Output the (x, y) coordinate of the center of the cell containing the given text.  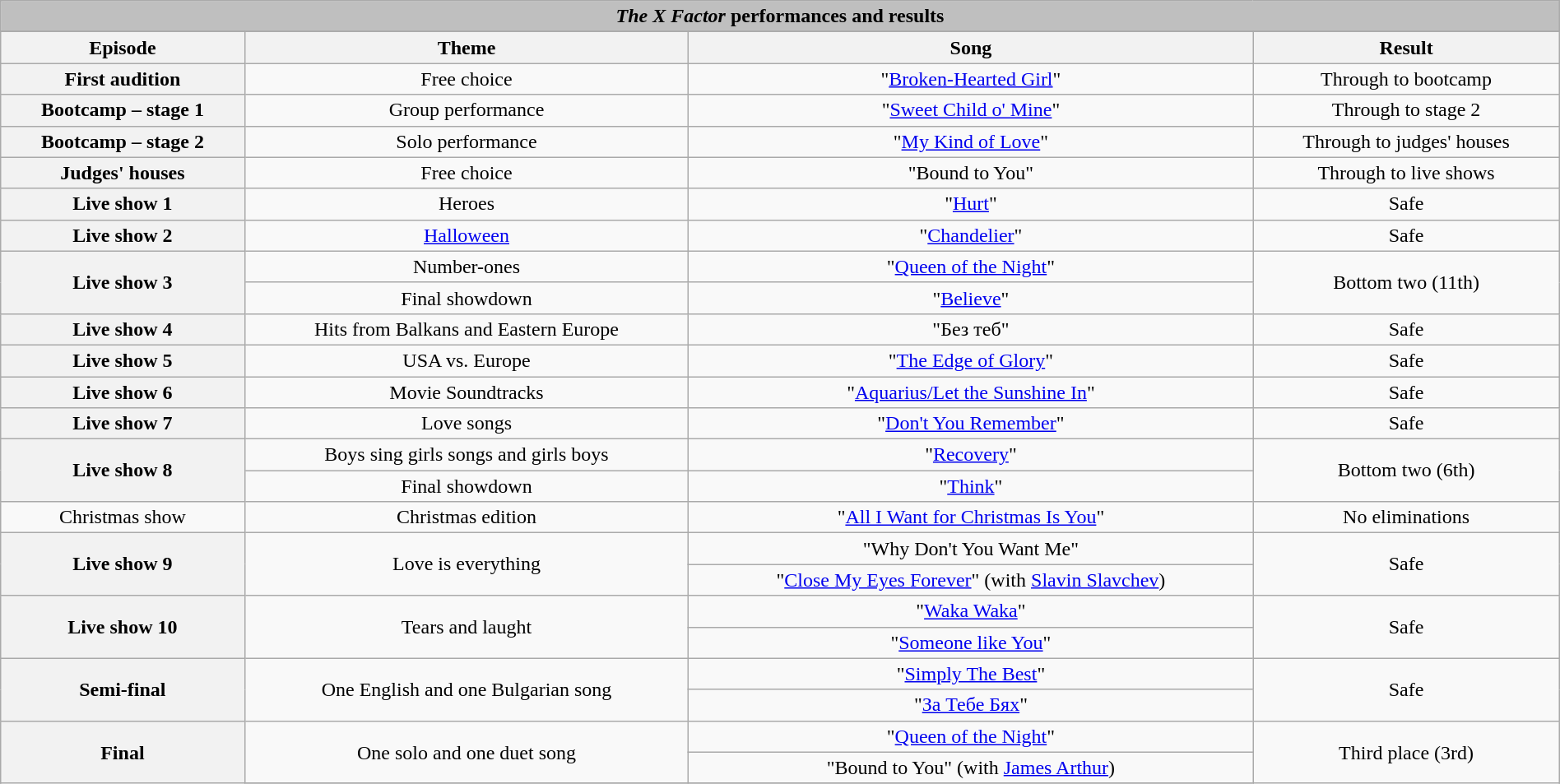
Halloween (467, 235)
Live show 1 (123, 204)
"Bound to You" (with James Arthur) (971, 768)
"Hurt" (971, 204)
Live show 6 (123, 392)
Episode (123, 48)
"Someone like You" (971, 643)
No eliminations (1406, 517)
"All I Want for Christmas Is You" (971, 517)
Live show 2 (123, 235)
One English and one Bulgarian song (467, 689)
"Waka Waka" (971, 611)
Movie Soundtracks (467, 392)
Through to bootcamp (1406, 79)
Live show 4 (123, 329)
Theme (467, 48)
Live show 5 (123, 360)
Bottom two (6th) (1406, 471)
Live show 8 (123, 471)
"Aquarius/Let the Sunshine In" (971, 392)
Bootcamp – stage 1 (123, 110)
"Chandelier" (971, 235)
Bottom two (11th) (1406, 282)
Christmas edition (467, 517)
Tears and laught (467, 627)
Christmas show (123, 517)
Boys sing girls songs and girls boys (467, 455)
Song (971, 48)
Love is everything (467, 564)
Live show 7 (123, 424)
USA vs. Europe (467, 360)
Judges' houses (123, 173)
Semi-final (123, 689)
Heroes (467, 204)
Third place (3rd) (1406, 752)
"Simply The Best" (971, 674)
"Без теб" (971, 329)
Group performance (467, 110)
Bootcamp – stage 2 (123, 141)
"Believe" (971, 298)
The X Factor performances and results (780, 16)
Through to live shows (1406, 173)
Hits from Balkans and Eastern Europe (467, 329)
One solo and one duet song (467, 752)
"Why Don't You Want Me" (971, 549)
Love songs (467, 424)
"Think" (971, 486)
"Broken-Hearted Girl" (971, 79)
"My Kind of Love" (971, 141)
"За Тебе Бях" (971, 705)
Solo performance (467, 141)
Live show 10 (123, 627)
"The Edge of Glory" (971, 360)
"Sweet Child o' Mine" (971, 110)
First audition (123, 79)
Final (123, 752)
Number-ones (467, 267)
"Don't You Remember" (971, 424)
Through to judges' houses (1406, 141)
"Close My Eyes Forever" (with Slavin Slavchev) (971, 580)
"Bound to You" (971, 173)
Through to stage 2 (1406, 110)
Live show 3 (123, 282)
Live show 9 (123, 564)
"Recovery" (971, 455)
Result (1406, 48)
